Return the [x, y] coordinate for the center point of the cell that contains the specified text.  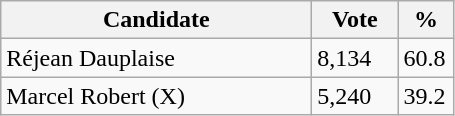
39.2 [426, 96]
60.8 [426, 58]
Marcel Robert (X) [156, 96]
% [426, 20]
Candidate [156, 20]
Réjean Dauplaise [156, 58]
5,240 [355, 96]
8,134 [355, 58]
Vote [355, 20]
